Output the [X, Y] coordinate of the center of the cell containing the given text.  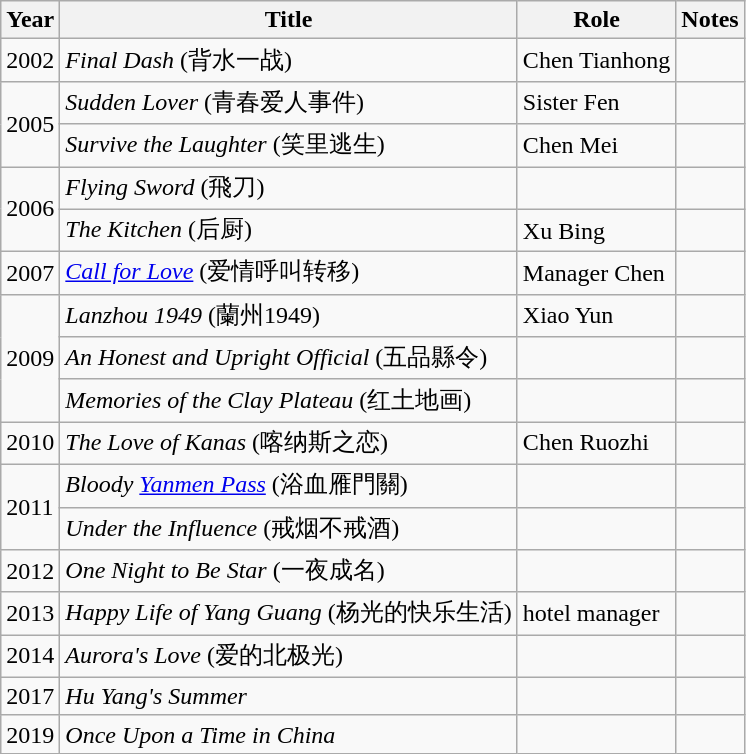
Lanzhou 1949 (蘭州1949) [289, 316]
Role [596, 20]
Xu Bing [596, 230]
Chen Ruozhi [596, 444]
2013 [30, 614]
2006 [30, 208]
Title [289, 20]
Sudden Lover (青春爱人事件) [289, 102]
Call for Love (爱情呼叫转移) [289, 274]
Memories of the Clay Plateau (红土地画) [289, 400]
2017 [30, 696]
Chen Mei [596, 146]
Flying Sword (飛刀) [289, 188]
Notes [710, 20]
2007 [30, 274]
Once Upon a Time in China [289, 734]
An Honest and Upright Official (五品縣令) [289, 358]
One Night to Be Star (一夜成名) [289, 572]
2010 [30, 444]
Final Dash (背水一战) [289, 60]
Chen Tianhong [596, 60]
hotel manager [596, 614]
Survive the Laughter (笑里逃生) [289, 146]
2005 [30, 124]
Sister Fen [596, 102]
Happy Life of Yang Guang (杨光的快乐生活) [289, 614]
2014 [30, 656]
Aurora's Love (爱的北极光) [289, 656]
2009 [30, 358]
Bloody Yanmen Pass (浴血雁門關) [289, 486]
Manager Chen [596, 274]
Hu Yang's Summer [289, 696]
Year [30, 20]
2002 [30, 60]
2011 [30, 506]
2012 [30, 572]
The Kitchen (后厨) [289, 230]
Under the Influence (戒烟不戒酒) [289, 528]
2019 [30, 734]
Xiao Yun [596, 316]
The Love of Kanas (喀纳斯之恋) [289, 444]
